Search for the cell housing the specified text and yield its [x, y] center coordinate. 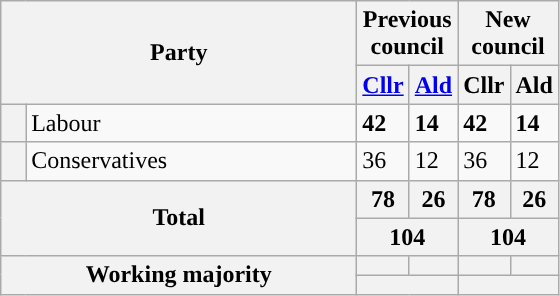
Labour [192, 123]
Conservatives [192, 161]
Working majority [179, 275]
Total [179, 218]
New council [508, 34]
Previous council [408, 34]
Party [179, 52]
